Capture the cell that displays the provided text and extract its [X, Y] central coordinate. 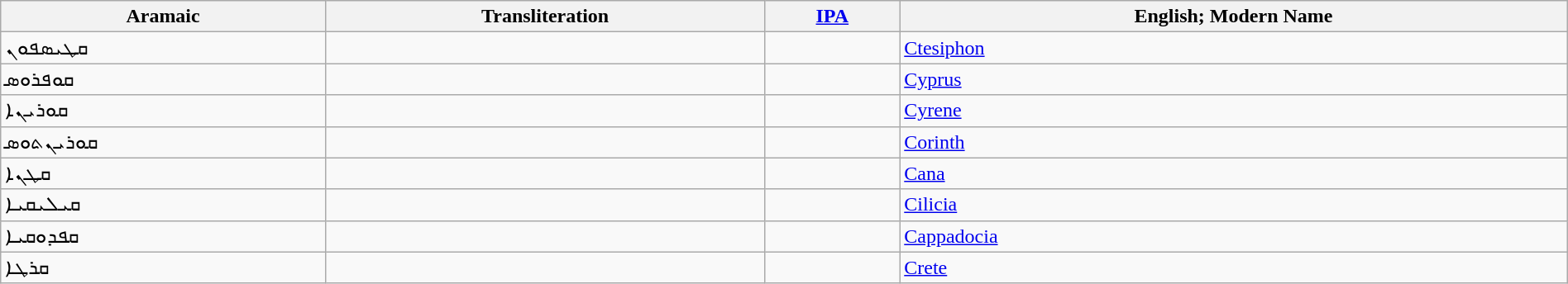
Ctesiphon [1234, 48]
ܩܘܪܝܢܬܘܣ [164, 142]
ܩܘܪܝܢܐ [164, 111]
Crete [1234, 267]
ܩܝܠܝܩܝܐ [164, 205]
Cyprus [1234, 79]
ܩܛܢܐ [164, 173]
Cilicia [1234, 205]
Cappadocia [1234, 236]
IPA [832, 17]
Cana [1234, 173]
Corinth [1234, 142]
ܩܪܛܐ [164, 267]
ܩܘܦܪܘܣ [164, 79]
Transliteration [545, 17]
ܩܛܝܣܦܘܢ [164, 48]
ܩܦܕܘܩܝܐ [164, 236]
Cyrene [1234, 111]
English; Modern Name [1234, 17]
Aramaic [164, 17]
